Identify which cell holds the provided text, then report its [x, y] central coordinate. 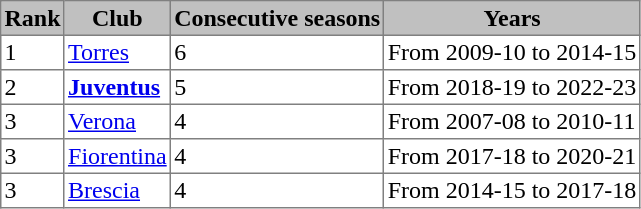
From 2017-18 to 2020-21 [512, 156]
From 2007-08 to 2010-11 [512, 121]
Brescia [117, 190]
5 [277, 87]
Juventus [117, 87]
Consecutive seasons [277, 18]
From 2014-15 to 2017-18 [512, 190]
From 2009-10 to 2014-15 [512, 52]
1 [33, 52]
Club [117, 18]
Rank [33, 18]
Years [512, 18]
From 2018-19 to 2022-23 [512, 87]
Verona [117, 121]
Fiorentina [117, 156]
6 [277, 52]
2 [33, 87]
Torres [117, 52]
